Detect which cell encompasses the target text, then output its (x, y) center coordinate. 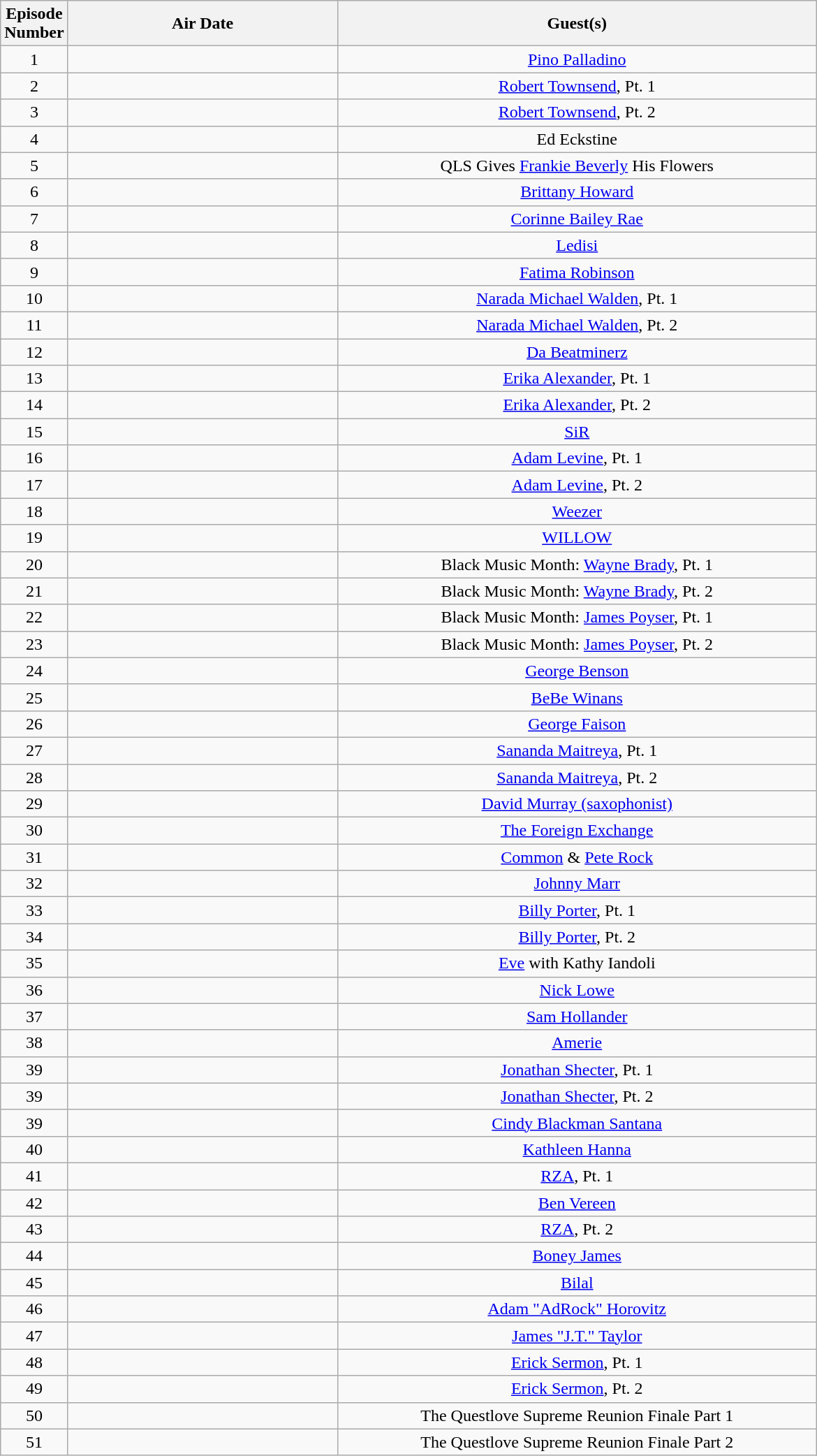
43 (34, 1230)
18 (34, 511)
Da Beatminerz (577, 351)
27 (34, 750)
Nick Lowe (577, 990)
Erick Sermon, Pt. 1 (577, 1362)
44 (34, 1256)
22 (34, 618)
49 (34, 1389)
20 (34, 565)
BeBe Winans (577, 697)
Black Music Month: James Poyser, Pt. 2 (577, 644)
38 (34, 1043)
Weezer (577, 511)
16 (34, 458)
Common & Pete Rock (577, 857)
Johnny Marr (577, 884)
40 (34, 1149)
32 (34, 884)
23 (34, 644)
Sananda Maitreya, Pt. 1 (577, 750)
1 (34, 59)
George Faison (577, 724)
Adam Levine, Pt. 2 (577, 485)
6 (34, 192)
Black Music Month: Wayne Brady, Pt. 2 (577, 591)
Air Date (203, 24)
Erick Sermon, Pt. 2 (577, 1389)
28 (34, 778)
Adam Levine, Pt. 1 (577, 458)
Jonathan Shecter, Pt. 1 (577, 1070)
George Benson (577, 671)
24 (34, 671)
30 (34, 831)
9 (34, 272)
2 (34, 86)
Adam "AdRock" Horovitz (577, 1309)
Kathleen Hanna (577, 1149)
Black Music Month: Wayne Brady, Pt. 1 (577, 565)
WILLOW (577, 538)
41 (34, 1176)
8 (34, 245)
David Murray (saxophonist) (577, 804)
The Questlove Supreme Reunion Finale Part 2 (577, 1442)
Sananda Maitreya, Pt. 2 (577, 778)
34 (34, 937)
21 (34, 591)
5 (34, 166)
15 (34, 432)
Sam Hollander (577, 1017)
Robert Townsend, Pt. 1 (577, 86)
Eve with Kathy Iandoli (577, 963)
7 (34, 219)
31 (34, 857)
36 (34, 990)
13 (34, 379)
25 (34, 697)
Narada Michael Walden, Pt. 1 (577, 298)
Brittany Howard (577, 192)
47 (34, 1336)
42 (34, 1202)
The Questlove Supreme Reunion Finale Part 1 (577, 1415)
Pino Palladino (577, 59)
37 (34, 1017)
Cindy Blackman Santana (577, 1123)
SiR (577, 432)
Boney James (577, 1256)
RZA, Pt. 1 (577, 1176)
Narada Michael Walden, Pt. 2 (577, 325)
35 (34, 963)
4 (34, 139)
Episode Number (34, 24)
Ledisi (577, 245)
Ben Vereen (577, 1202)
The Foreign Exchange (577, 831)
Billy Porter, Pt. 2 (577, 937)
26 (34, 724)
48 (34, 1362)
50 (34, 1415)
46 (34, 1309)
29 (34, 804)
Erika Alexander, Pt. 2 (577, 405)
James "J.T." Taylor (577, 1336)
Fatima Robinson (577, 272)
12 (34, 351)
Black Music Month: James Poyser, Pt. 1 (577, 618)
33 (34, 910)
Billy Porter, Pt. 1 (577, 910)
45 (34, 1283)
Jonathan Shecter, Pt. 2 (577, 1096)
Guest(s) (577, 24)
Ed Eckstine (577, 139)
RZA, Pt. 2 (577, 1230)
51 (34, 1442)
11 (34, 325)
Amerie (577, 1043)
Erika Alexander, Pt. 1 (577, 379)
Robert Townsend, Pt. 2 (577, 112)
10 (34, 298)
14 (34, 405)
QLS Gives Frankie Beverly His Flowers (577, 166)
17 (34, 485)
3 (34, 112)
19 (34, 538)
Corinne Bailey Rae (577, 219)
Bilal (577, 1283)
